Scan for the cell matching the given text and deliver its (X, Y) coordinate at center. 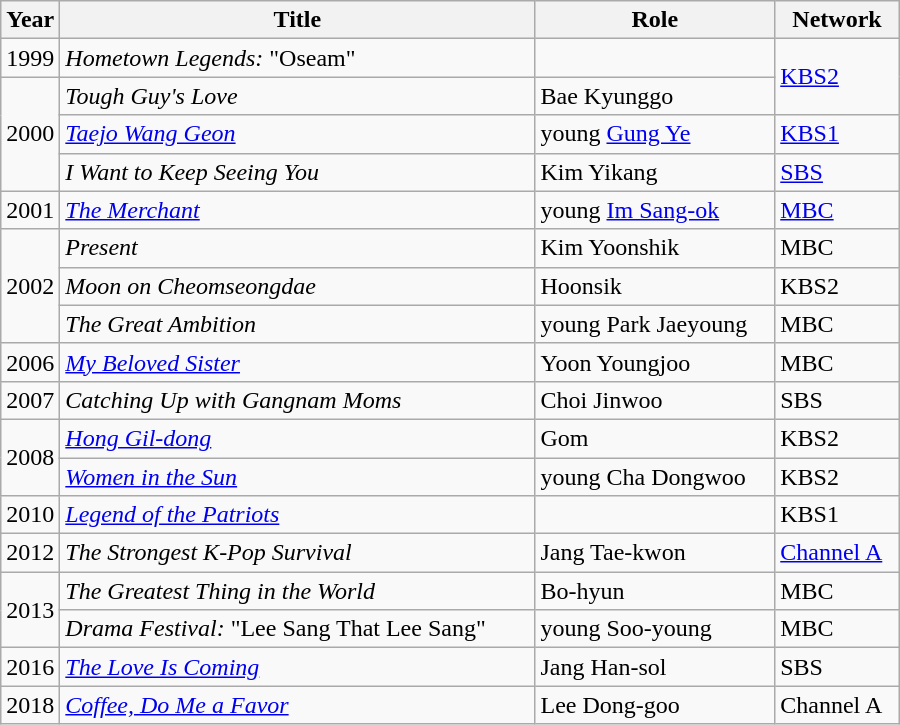
2010 (30, 515)
2008 (30, 457)
The Merchant (298, 210)
1999 (30, 58)
2001 (30, 210)
Present (298, 248)
Jang Tae-kwon (655, 553)
My Beloved Sister (298, 362)
Gom (655, 438)
Kim Yoonshik (655, 248)
Kim Yikang (655, 172)
2016 (30, 667)
The Love Is Coming (298, 667)
The Strongest K-Pop Survival (298, 553)
Coffee, Do Me a Favor (298, 705)
Moon on Cheomseongdae (298, 286)
Choi Jinwoo (655, 400)
Hong Gil-dong (298, 438)
2000 (30, 134)
Hoonsik (655, 286)
Catching Up with Gangnam Moms (298, 400)
Jang Han-sol (655, 667)
Year (30, 20)
Bo-hyun (655, 591)
2013 (30, 610)
I Want to Keep Seeing You (298, 172)
Taejo Wang Geon (298, 134)
young Soo-young (655, 629)
2018 (30, 705)
Yoon Youngjoo (655, 362)
Role (655, 20)
Tough Guy's Love (298, 96)
The Greatest Thing in the World (298, 591)
2012 (30, 553)
Drama Festival: "Lee Sang That Lee Sang" (298, 629)
Women in the Sun (298, 477)
young Gung Ye (655, 134)
Network (838, 20)
Hometown Legends: "Oseam" (298, 58)
Title (298, 20)
2002 (30, 286)
2007 (30, 400)
young Park Jaeyoung (655, 324)
The Great Ambition (298, 324)
Legend of the Patriots (298, 515)
young Im Sang-ok (655, 210)
Lee Dong-goo (655, 705)
young Cha Dongwoo (655, 477)
Bae Kyunggo (655, 96)
2006 (30, 362)
